Detect which cell encompasses the target text, then output its (X, Y) center coordinate. 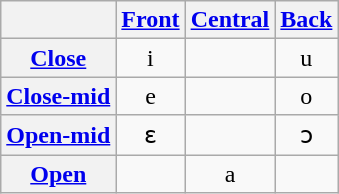
a (230, 173)
ɔ (306, 135)
Central (230, 20)
e (150, 96)
Close-mid (58, 96)
Back (306, 20)
Open-mid (58, 135)
o (306, 96)
Front (150, 20)
i (150, 58)
ɛ (150, 135)
u (306, 58)
Open (58, 173)
Close (58, 58)
